Determine the [x, y] coordinate at the center of the cell enclosing the given text.  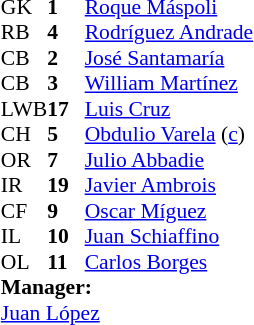
William Martínez [169, 83]
Carlos Borges [169, 262]
10 [66, 237]
OL [24, 262]
4 [66, 33]
LWB [24, 109]
Juan Schiaffino [169, 237]
Javier Ambrois [169, 185]
IL [24, 237]
Luis Cruz [169, 109]
5 [66, 135]
3 [66, 83]
Oscar Míguez [169, 211]
7 [66, 160]
11 [66, 262]
9 [66, 211]
2 [66, 58]
IR [24, 185]
Rodríguez Andrade [169, 33]
17 [66, 109]
RB [24, 33]
OR [24, 160]
Julio Abbadie [169, 160]
19 [66, 185]
CH [24, 135]
Manager: [127, 287]
CF [24, 211]
José Santamaría [169, 58]
Obdulio Varela (c) [169, 135]
